Return the [X, Y] coordinate for the center point of the cell that contains the specified text.  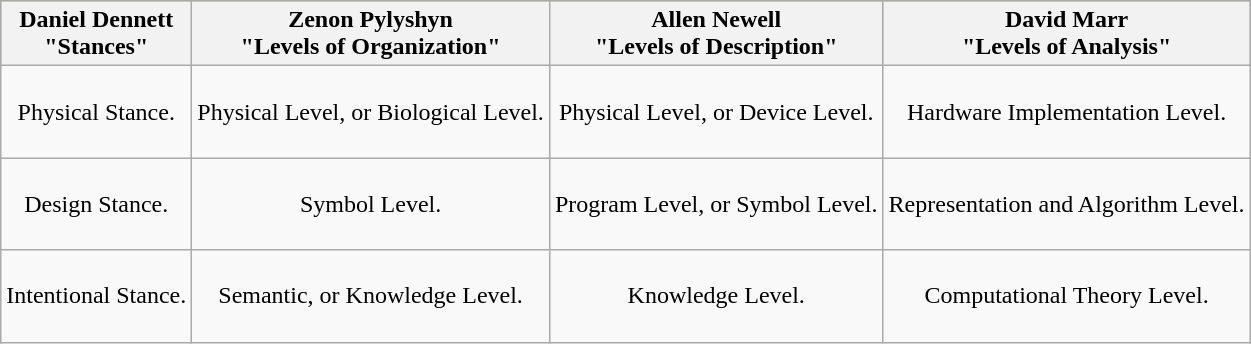
Hardware Implementation Level. [1066, 112]
Zenon Pylyshyn "Levels of Organization" [371, 34]
Physical Stance. [96, 112]
Daniel Dennett "Stances" [96, 34]
Intentional Stance. [96, 296]
Semantic, or Knowledge Level. [371, 296]
Computational Theory Level. [1066, 296]
Representation and Algorithm Level. [1066, 204]
Design Stance. [96, 204]
Physical Level, or Device Level. [716, 112]
Allen Newell "Levels of Description" [716, 34]
Physical Level, or Biological Level. [371, 112]
Symbol Level. [371, 204]
Program Level, or Symbol Level. [716, 204]
David Marr "Levels of Analysis" [1066, 34]
Knowledge Level. [716, 296]
